Locate the cell with the specified text and output its [X, Y] center coordinate. 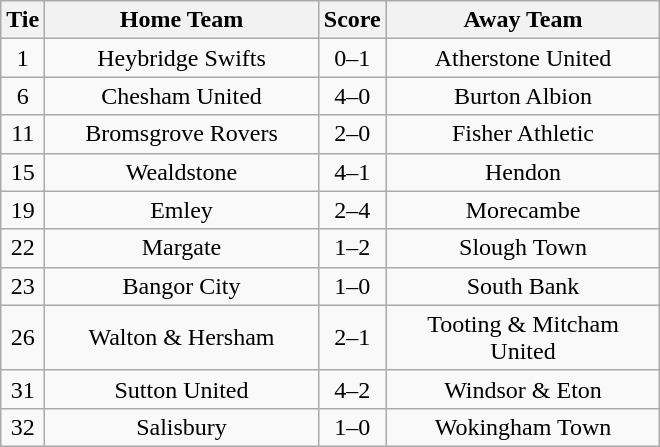
Slough Town [523, 248]
4–2 [352, 389]
Margate [182, 248]
Hendon [523, 172]
Score [352, 20]
0–1 [352, 58]
Heybridge Swifts [182, 58]
Tooting & Mitcham United [523, 338]
15 [23, 172]
Walton & Hersham [182, 338]
19 [23, 210]
Fisher Athletic [523, 134]
Salisbury [182, 427]
23 [23, 286]
4–0 [352, 96]
Atherstone United [523, 58]
32 [23, 427]
Wokingham Town [523, 427]
1 [23, 58]
Home Team [182, 20]
6 [23, 96]
Bangor City [182, 286]
2–4 [352, 210]
Burton Albion [523, 96]
Sutton United [182, 389]
Away Team [523, 20]
Morecambe [523, 210]
31 [23, 389]
11 [23, 134]
Tie [23, 20]
2–1 [352, 338]
Emley [182, 210]
Wealdstone [182, 172]
26 [23, 338]
Windsor & Eton [523, 389]
Bromsgrove Rovers [182, 134]
2–0 [352, 134]
Chesham United [182, 96]
South Bank [523, 286]
22 [23, 248]
4–1 [352, 172]
1–2 [352, 248]
